Output the [X, Y] coordinate of the center of the cell containing the given text.  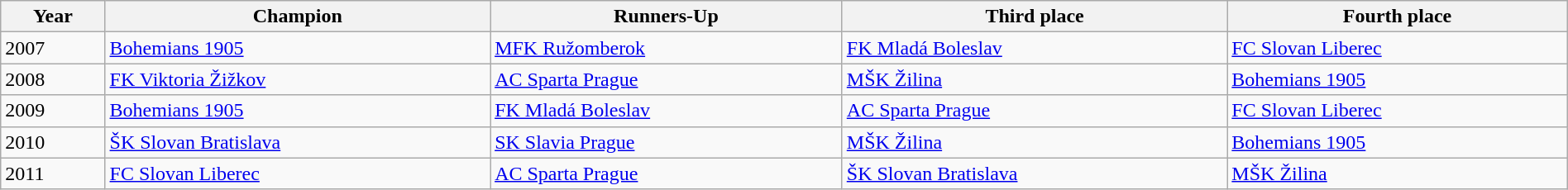
2009 [53, 111]
Third place [1035, 17]
2007 [53, 48]
MFK Ružomberok [667, 48]
2008 [53, 79]
2010 [53, 142]
FK Viktoria Žižkov [298, 79]
Champion [298, 17]
SK Slavia Prague [667, 142]
Year [53, 17]
Fourth place [1398, 17]
Runners-Up [667, 17]
2011 [53, 173]
